Output the [X, Y] coordinate of the center of the cell containing the given text.  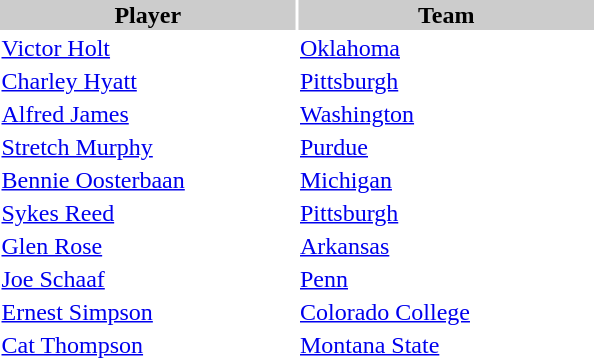
Colorado College [446, 312]
Purdue [446, 147]
Ernest Simpson [148, 312]
Victor Holt [148, 48]
Alfred James [148, 114]
Stretch Murphy [148, 147]
Joe Schaaf [148, 279]
Glen Rose [148, 246]
Penn [446, 279]
Arkansas [446, 246]
Sykes Reed [148, 213]
Charley Hyatt [148, 81]
Bennie Oosterbaan [148, 180]
Oklahoma [446, 48]
Michigan [446, 180]
Player [148, 15]
Team [446, 15]
Washington [446, 114]
